Return the [x, y] coordinate for the center point of the cell that contains the specified text.  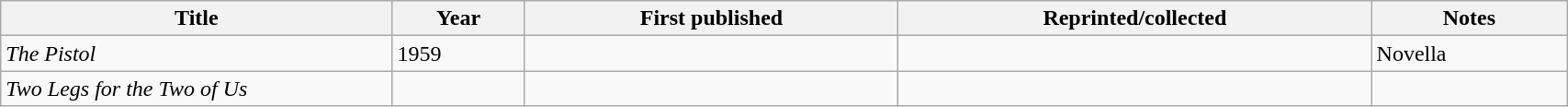
The Pistol [197, 53]
1959 [458, 53]
Two Legs for the Two of Us [197, 89]
First published [711, 18]
Notes [1470, 18]
Year [458, 18]
Novella [1470, 53]
Reprinted/collected [1135, 18]
Title [197, 18]
